Extract the [x, y] coordinate from the center of the cell holding the provided text.  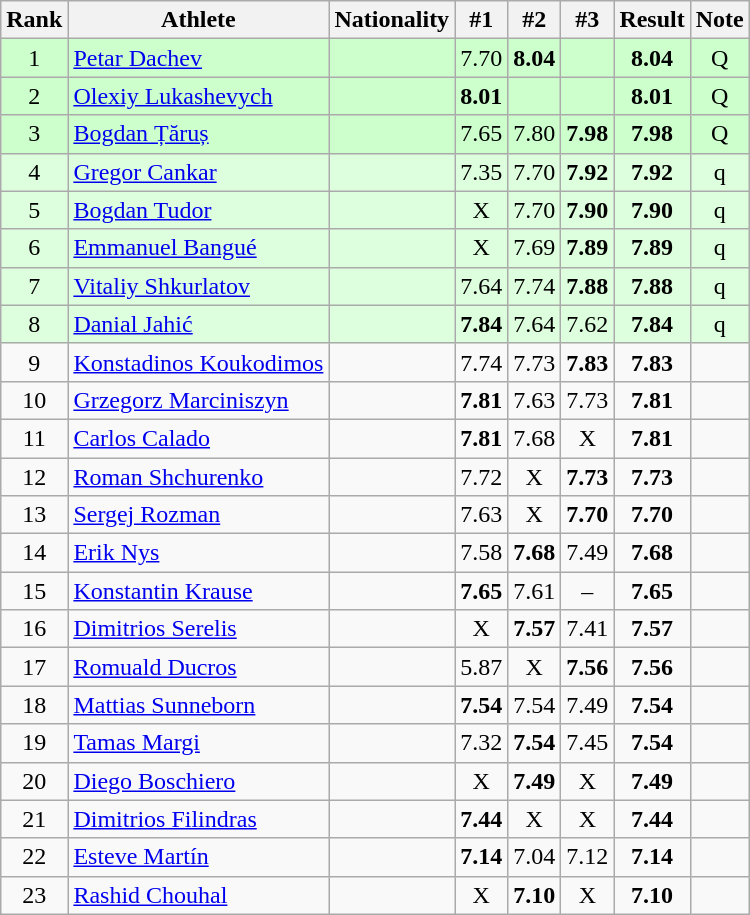
6 [34, 248]
7.72 [482, 477]
4 [34, 172]
19 [34, 743]
Rank [34, 20]
Dimitrios Serelis [198, 629]
16 [34, 629]
7.62 [588, 324]
14 [34, 553]
7.41 [588, 629]
7.61 [534, 591]
Carlos Calado [198, 438]
Diego Boschiero [198, 781]
#1 [482, 20]
3 [34, 134]
5.87 [482, 667]
21 [34, 819]
Rashid Chouhal [198, 895]
23 [34, 895]
Mattias Sunneborn [198, 705]
Olexiy Lukashevych [198, 96]
7.80 [534, 134]
7.58 [482, 553]
Romuald Ducros [198, 667]
– [588, 591]
13 [34, 515]
1 [34, 58]
Gregor Cankar [198, 172]
9 [34, 362]
Nationality [392, 20]
Athlete [198, 20]
8 [34, 324]
Tamas Margi [198, 743]
Bogdan Tudor [198, 210]
Dimitrios Filindras [198, 819]
Danial Jahić [198, 324]
Konstantin Krause [198, 591]
Erik Nys [198, 553]
7 [34, 286]
17 [34, 667]
10 [34, 400]
Petar Dachev [198, 58]
7.45 [588, 743]
20 [34, 781]
22 [34, 857]
Konstadinos Koukodimos [198, 362]
7.12 [588, 857]
7.35 [482, 172]
#2 [534, 20]
11 [34, 438]
Bogdan Țăruș [198, 134]
Vitaliy Shkurlatov [198, 286]
7.32 [482, 743]
15 [34, 591]
7.69 [534, 248]
12 [34, 477]
5 [34, 210]
Grzegorz Marciniszyn [198, 400]
Roman Shchurenko [198, 477]
7.04 [534, 857]
Sergej Rozman [198, 515]
Emmanuel Bangué [198, 248]
#3 [588, 20]
18 [34, 705]
Note [720, 20]
Result [652, 20]
Esteve Martín [198, 857]
2 [34, 96]
